Extract the [X, Y] coordinate from the center of the cell holding the provided text.  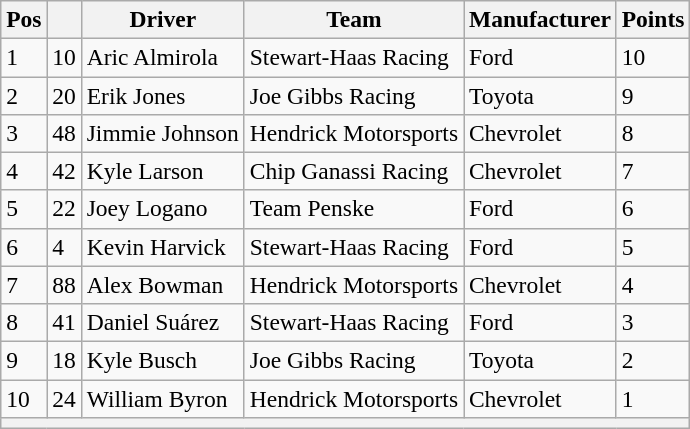
Daniel Suárez [162, 322]
Kyle Larson [162, 171]
48 [64, 133]
Team [354, 19]
Alex Bowman [162, 285]
Manufacturer [540, 19]
Points [653, 19]
20 [64, 95]
18 [64, 360]
Erik Jones [162, 95]
Team Penske [354, 209]
Chip Ganassi Racing [354, 171]
Driver [162, 19]
22 [64, 209]
42 [64, 171]
William Byron [162, 398]
Jimmie Johnson [162, 133]
Pos [24, 19]
Joey Logano [162, 209]
Kevin Harvick [162, 247]
41 [64, 322]
24 [64, 398]
88 [64, 285]
Aric Almirola [162, 57]
Kyle Busch [162, 360]
